Scan for the cell matching the given text and deliver its (X, Y) coordinate at center. 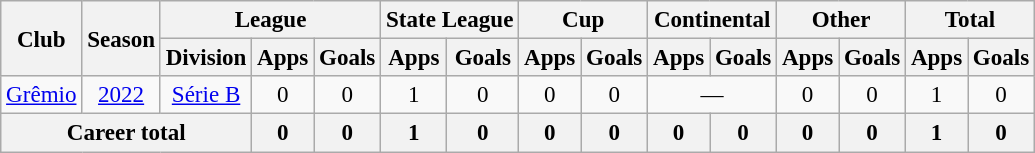
Continental (712, 20)
— (712, 95)
Season (122, 38)
State League (450, 20)
Other (842, 20)
League (270, 20)
Série B (206, 95)
Division (206, 58)
Cup (584, 20)
Career total (126, 133)
2022 (122, 95)
Club (42, 38)
Grêmio (42, 95)
Total (970, 20)
